Scan for the cell matching the given text and deliver its (X, Y) coordinate at center. 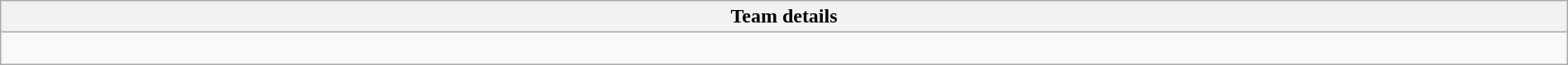
Team details (784, 17)
